Find where the given text appears and provide that cell's center as [x, y] coordinate. 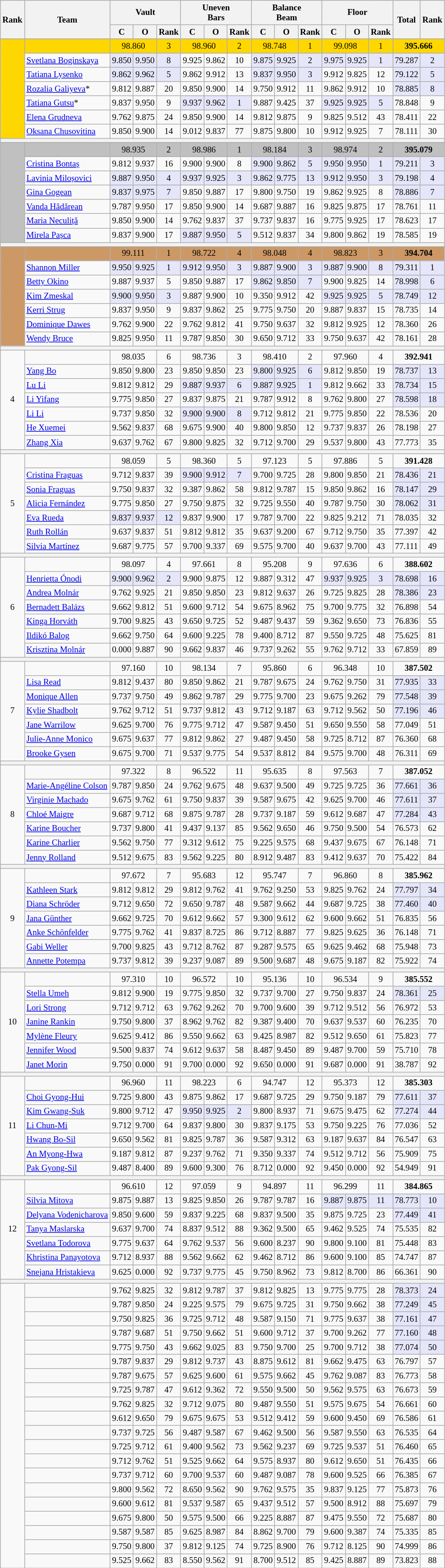
76.797 [406, 1361]
9.212 [357, 518]
9.175 [287, 1125]
96.522 [204, 772]
96.960 [134, 1083]
98.823 [346, 254]
97.960 [346, 357]
99.111 [134, 254]
96.534 [346, 979]
75.710 [406, 1051]
Chloé Maigre [67, 815]
Anke Schönfelder [67, 932]
75.687 [406, 1518]
9.287 [263, 947]
Janine Rankin [67, 1022]
78.411 [406, 117]
Gabi Weller [67, 947]
97.310 [134, 979]
Kathleen Stark [67, 890]
76.661 [406, 1404]
77.036 [406, 1125]
Cristina Fraguas [67, 475]
Kim Gwang-Suk [67, 1111]
385.552 [418, 979]
78.735 [406, 310]
75.697 [406, 1504]
Tatiana Gutsu* [67, 103]
Vault [145, 12]
9.025 [216, 1347]
He Xuemei [67, 428]
Lisa Read [67, 683]
Delyana Vodenicharova [67, 1215]
Stella Umeh [67, 993]
66.361 [406, 1272]
Svetlana Todorova [67, 1244]
97.886 [346, 461]
95.747 [274, 876]
76.385 [406, 1476]
8.725 [216, 932]
8.900 [287, 1546]
Eva Rueda [67, 518]
78.698 [406, 579]
77.160 [406, 1333]
388.602 [418, 564]
8.650 [192, 1490]
Tatiana Lysenko [67, 74]
79.198 [406, 178]
Andrea Molnár [67, 593]
78.198 [406, 428]
8.125 [357, 1546]
76.835 [406, 918]
9.150 [287, 1319]
Sonia Fraguas [67, 489]
76.836 [406, 622]
Marie-Angéline Colson [67, 786]
98.960 [204, 46]
Li Chun-Mi [67, 1125]
67.859 [406, 650]
Bernadett Balázs [67, 607]
Li Yifang [67, 400]
76.435 [406, 1461]
95.635 [274, 772]
77.074 [406, 1347]
Yang Bo [67, 371]
79.122 [406, 74]
78.360 [406, 324]
77.161 [406, 1319]
8.400 [145, 1168]
78.161 [406, 339]
79.287 [406, 60]
8.550 [192, 1561]
8.237 [287, 1244]
76.235 [406, 1022]
Betty Okino [67, 282]
77.449 [406, 1215]
78.373 [406, 1290]
18 [432, 400]
Kylie Shadbolt [67, 711]
UnevenBars [216, 12]
95.136 [274, 979]
78.361 [406, 993]
98.986 [204, 150]
Jana Günther [67, 918]
Team [67, 19]
Alicia Fernández [67, 503]
97.672 [134, 876]
75.448 [406, 1244]
Maria Neculiță [67, 221]
75.922 [406, 961]
77.111 [406, 546]
Wendy Bruce [67, 339]
98.184 [274, 150]
78.773 [406, 1201]
98.223 [204, 1083]
76.460 [406, 1447]
9.250 [287, 890]
Cristina Bontaș [67, 164]
392.941 [418, 357]
75.625 [406, 636]
Mylène Fleury [67, 1036]
98.860 [134, 46]
Ildikó Balog [67, 636]
96.299 [346, 1187]
78.885 [406, 89]
Jane Warrilow [67, 725]
78.749 [406, 296]
77.935 [406, 683]
95.373 [346, 1083]
78.998 [406, 282]
78.734 [406, 386]
98.134 [204, 668]
Kerri Strug [67, 310]
76.547 [406, 1140]
Annette Potempa [67, 961]
76.360 [406, 739]
74.747 [406, 1258]
75.422 [406, 857]
8.812 [287, 753]
76.898 [406, 607]
9.200 [287, 532]
79.311 [406, 267]
77.249 [406, 1305]
Kim Zmeskal [67, 296]
387.052 [418, 772]
78.848 [406, 103]
96.572 [204, 979]
Total [406, 19]
Shannon Miller [67, 267]
9.012 [192, 131]
395.666 [418, 46]
78.035 [406, 518]
77.196 [406, 711]
78.536 [406, 414]
76.972 [406, 1008]
74.999 [406, 1546]
97.636 [346, 564]
9.075 [216, 1404]
Tanya Maslarska [67, 1229]
Choi Gyong-Hui [67, 1097]
78.147 [406, 489]
Kinga Horváth [67, 622]
Jenny Rolland [67, 857]
Silvia Mitova [67, 1201]
75.909 [406, 1154]
395.079 [418, 150]
8.487 [263, 1051]
98.736 [204, 357]
98.097 [134, 564]
Lavinia Miloșovici [67, 178]
BalanceBeam [287, 12]
98.035 [134, 357]
38.787 [406, 1065]
77.773 [406, 443]
Karine Boucher [67, 829]
78.737 [406, 371]
391.428 [418, 461]
78.598 [406, 400]
Karine Charlier [67, 843]
Gina Gogean [67, 192]
77.284 [406, 815]
8.837 [192, 1229]
75.948 [406, 947]
78.585 [406, 235]
78.062 [406, 503]
Dominique Dawes [67, 324]
385.303 [418, 1083]
76.773 [406, 1376]
99.098 [346, 46]
77.460 [406, 904]
Brooke Gysen [67, 753]
96.860 [346, 876]
97.059 [204, 1187]
Monique Allen [67, 696]
78.386 [406, 593]
77.049 [406, 725]
Elena Grudneva [67, 117]
95.683 [204, 876]
Khristina Panayotova [67, 1258]
75.873 [406, 1490]
96.348 [346, 668]
94.897 [274, 1187]
98.748 [274, 46]
75.335 [406, 1532]
78.886 [406, 192]
98.935 [134, 150]
98.059 [134, 461]
Virginie Machado [67, 800]
Diana Schröder [67, 904]
77.797 [406, 890]
94.747 [274, 1083]
97.322 [134, 772]
Lu Li [67, 386]
Floor [357, 12]
Oksana Chusovitina [67, 131]
Mirela Pașca [67, 235]
96.610 [134, 1187]
98.410 [274, 357]
An Myong-Hwa [67, 1154]
98.048 [274, 254]
Julie-Anne Monico [67, 739]
95.860 [274, 668]
Lori Strong [67, 1008]
Krisztina Molnár [67, 650]
Svetlana Boginskaya [67, 60]
98.722 [204, 254]
78.436 [406, 475]
8.862 [263, 1532]
79.211 [406, 164]
Silvia Martínez [67, 546]
394.704 [418, 254]
97.661 [204, 564]
78.623 [406, 221]
Rozalia Galiyeva* [67, 89]
Li Li [67, 414]
385.962 [418, 876]
98.974 [346, 150]
76.573 [406, 829]
98.360 [204, 461]
Ruth Rollán [67, 532]
54.949 [406, 1168]
77.661 [406, 786]
Snejana Hristakieva [67, 1272]
384.865 [418, 1187]
9.137 [216, 829]
Henrietta Ónodi [67, 579]
75.535 [406, 1229]
78.761 [406, 207]
97.563 [346, 772]
76.673 [406, 1390]
Jennifer Wood [67, 1051]
Hwang Bo-Sil [67, 1140]
Zhang Xia [67, 443]
76.311 [406, 753]
Vanda Hădărean [67, 207]
Janet Morin [67, 1065]
8.762 [216, 947]
77.397 [406, 532]
76.535 [406, 1433]
73.823 [406, 1561]
75.823 [406, 1036]
77.548 [406, 696]
97.160 [134, 668]
77.274 [406, 1111]
76.586 [406, 1418]
Pak Gyong-Sil [67, 1168]
8.875 [263, 1361]
78.111 [406, 131]
387.502 [418, 668]
97.123 [274, 461]
95.208 [274, 564]
